For the text-containing cell, return its midpoint in (X, Y) coordinate format. 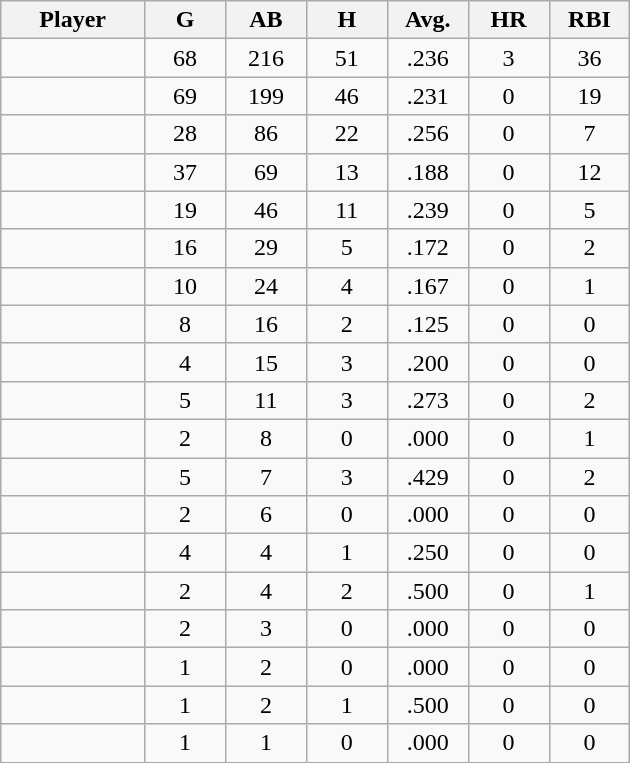
24 (266, 286)
29 (266, 248)
86 (266, 134)
H (346, 20)
Avg. (428, 20)
.273 (428, 400)
28 (186, 134)
6 (266, 515)
RBI (590, 20)
.236 (428, 58)
.200 (428, 362)
68 (186, 58)
.250 (428, 553)
.167 (428, 286)
.125 (428, 324)
.256 (428, 134)
10 (186, 286)
.239 (428, 210)
AB (266, 20)
.172 (428, 248)
199 (266, 96)
HR (508, 20)
37 (186, 172)
36 (590, 58)
51 (346, 58)
G (186, 20)
.231 (428, 96)
.429 (428, 477)
13 (346, 172)
Player (73, 20)
.188 (428, 172)
216 (266, 58)
12 (590, 172)
22 (346, 134)
15 (266, 362)
